Return [x, y] of the center of cell containing provided text 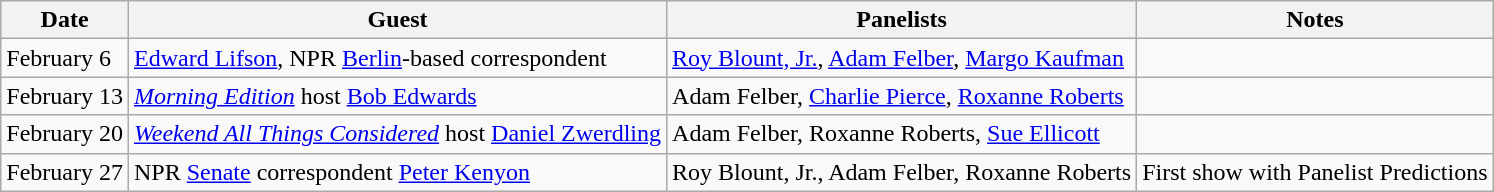
February 27 [65, 172]
Weekend All Things Considered host Daniel Zwerdling [397, 134]
First show with Panelist Predictions [1315, 172]
Morning Edition host Bob Edwards [397, 96]
Adam Felber, Roxanne Roberts, Sue Ellicott [902, 134]
February 13 [65, 96]
Roy Blount, Jr., Adam Felber, Roxanne Roberts [902, 172]
NPR Senate correspondent Peter Kenyon [397, 172]
Edward Lifson, NPR Berlin-based correspondent [397, 58]
Adam Felber, Charlie Pierce, Roxanne Roberts [902, 96]
February 20 [65, 134]
Panelists [902, 20]
Notes [1315, 20]
Guest [397, 20]
Date [65, 20]
February 6 [65, 58]
Roy Blount, Jr., Adam Felber, Margo Kaufman [902, 58]
